Scan for the cell matching the given text and deliver its [x, y] coordinate at center. 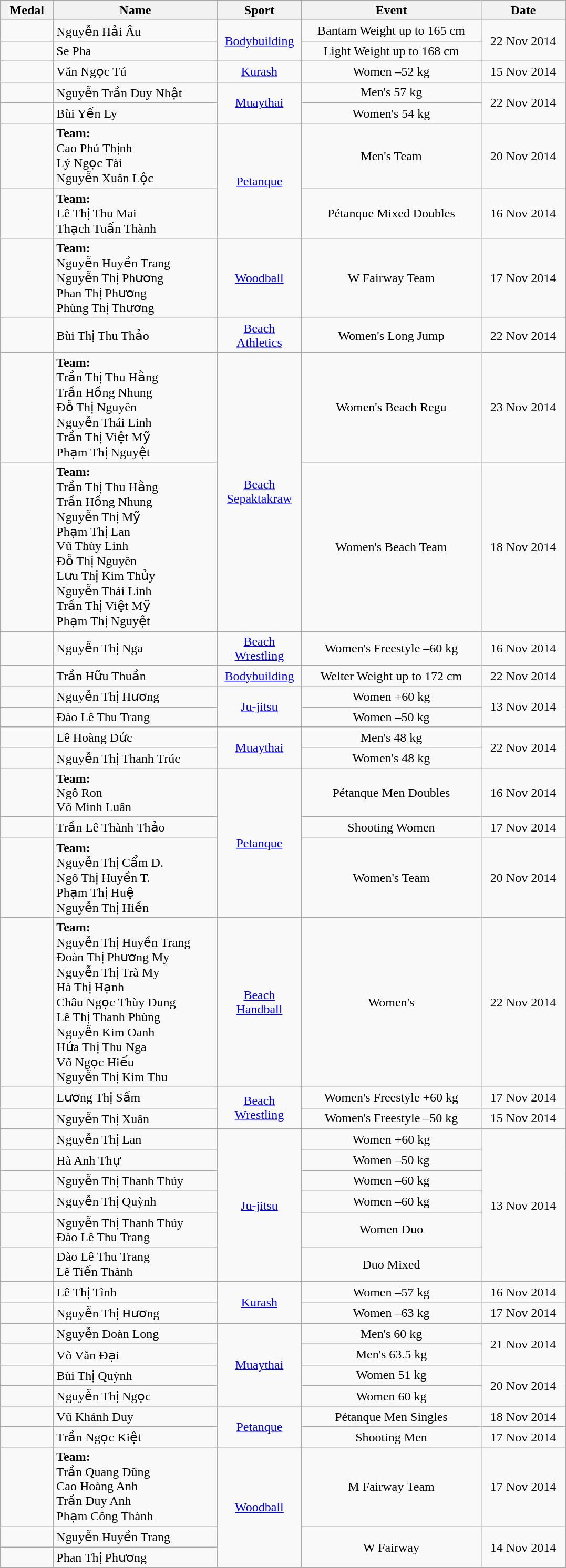
Lương Thị Sấm [136, 1098]
Nguyễn Thị Thanh Thúy [136, 1181]
Trần Ngọc Kiệt [136, 1437]
Nguyễn Thị Xuân [136, 1118]
Bùi Thị Thu Thảo [136, 335]
Women's Team [391, 877]
Se Pha [136, 51]
Women's Long Jump [391, 335]
Pétanque Mixed Doubles [391, 213]
21 Nov 2014 [523, 1344]
Đào Lê Thu Trang [136, 717]
Vũ Khánh Duy [136, 1417]
Women's Beach Regu [391, 408]
Nguyễn Thị Nga [136, 648]
Pétanque Men Doubles [391, 793]
Bùi Thị Quỳnh [136, 1375]
Văn Ngọc Tú [136, 71]
Name [136, 11]
Hà Anh Thự [136, 1160]
Women's Beach Team [391, 547]
Lê Thị Tình [136, 1292]
Event [391, 11]
Nguyễn Thị Quỳnh [136, 1201]
Team:Cao Phú ThịnhLý Ngọc TàiNguyễn Xuân Lộc [136, 156]
Team:Ngô RonVõ Minh Luân [136, 793]
Team:Trần Quang DũngCao Hoàng AnhTrần Duy AnhPhạm Công Thành [136, 1487]
Team:Lê Thị Thu MaiThạch Tuấn Thành [136, 213]
Nguyễn Huyền Trang [136, 1537]
23 Nov 2014 [523, 408]
Women's Freestyle –60 kg [391, 648]
Beach Athletics [260, 335]
Women's [391, 1002]
Welter Weight up to 172 cm [391, 676]
Men's 57 kg [391, 92]
Women's 54 kg [391, 113]
M Fairway Team [391, 1487]
Women Duo [391, 1229]
W Fairway [391, 1548]
Đào Lê Thu TrangLê Tiến Thành [136, 1265]
Nguyễn Trần Duy Nhật [136, 92]
Shooting Men [391, 1437]
Men's Team [391, 156]
Shooting Women [391, 827]
Nguyễn Hải Âu [136, 31]
Team:Trần Thị Thu HằngTrần Hồng NhungĐỗ Thị NguyênNguyễn Thái LinhTrần Thị Việt MỹPhạm Thị Nguyệt [136, 408]
Women –57 kg [391, 1292]
Nguyễn Thị Thanh Trúc [136, 758]
Bùi Yến Ly [136, 113]
Nguyễn Thị Lan [136, 1139]
Trần Lê Thành Thảo [136, 827]
Võ Văn Đại [136, 1355]
Light Weight up to 168 cm [391, 51]
Beach Sepaktakraw [260, 492]
Lê Hoàng Đức [136, 738]
Women –63 kg [391, 1313]
Women 51 kg [391, 1375]
Phan Thị Phương [136, 1557]
Women 60 kg [391, 1396]
Team:Nguyễn Huyền TrangNguyễn Thị PhươngPhan Thị PhươngPhùng Thị Thương [136, 278]
Nguyễn Thị Thanh ThúyĐào Lê Thu Trang [136, 1229]
Men's 60 kg [391, 1334]
Beach Handball [260, 1002]
Nguyễn Thị Ngọc [136, 1396]
14 Nov 2014 [523, 1548]
Women's Freestyle –50 kg [391, 1118]
Date [523, 11]
Men's 63.5 kg [391, 1355]
Men's 48 kg [391, 738]
Team:Nguyễn Thị Cẩm D.Ngô Thị Huyền T.Phạm Thị HuệNguyễn Thị Hiền [136, 877]
Women –52 kg [391, 71]
Nguyễn Đoàn Long [136, 1334]
Women's 48 kg [391, 758]
Duo Mixed [391, 1265]
Pétanque Men Singles [391, 1417]
W Fairway Team [391, 278]
Bantam Weight up to 165 cm [391, 31]
Trần Hữu Thuần [136, 676]
Women's Freestyle +60 kg [391, 1098]
Sport [260, 11]
Medal [27, 11]
